From the cell containing the given text, extract its center point as (x, y) coordinate. 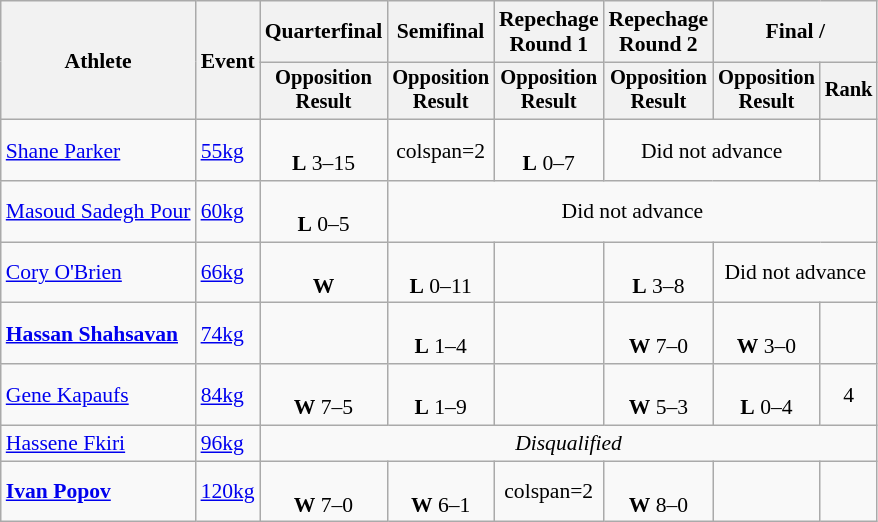
84kg (228, 394)
Rank (849, 91)
Hassan Shahsavan (98, 334)
Disqualified (569, 444)
Shane Parker (98, 150)
L 1–4 (440, 334)
74kg (228, 334)
Athlete (98, 60)
Quarterfinal (324, 32)
Cory O'Brien (98, 272)
W 5–3 (659, 394)
RepechageRound 2 (659, 32)
W 3–0 (766, 334)
L 0–7 (549, 150)
Event (228, 60)
96kg (228, 444)
W 8–0 (659, 492)
W 6–1 (440, 492)
L 1–9 (440, 394)
Semifinal (440, 32)
L 0–5 (324, 212)
60kg (228, 212)
120kg (228, 492)
4 (849, 394)
L 3–15 (324, 150)
L 3–8 (659, 272)
Final / (795, 32)
RepechageRound 1 (549, 32)
Gene Kapaufs (98, 394)
L 0–4 (766, 394)
Masoud Sadegh Pour (98, 212)
Hassene Fkiri (98, 444)
55kg (228, 150)
66kg (228, 272)
Ivan Popov (98, 492)
W 7–5 (324, 394)
W (324, 272)
L 0–11 (440, 272)
